Pinpoint the cell where the given text exists, returning its [x, y] midpoint coordinate. 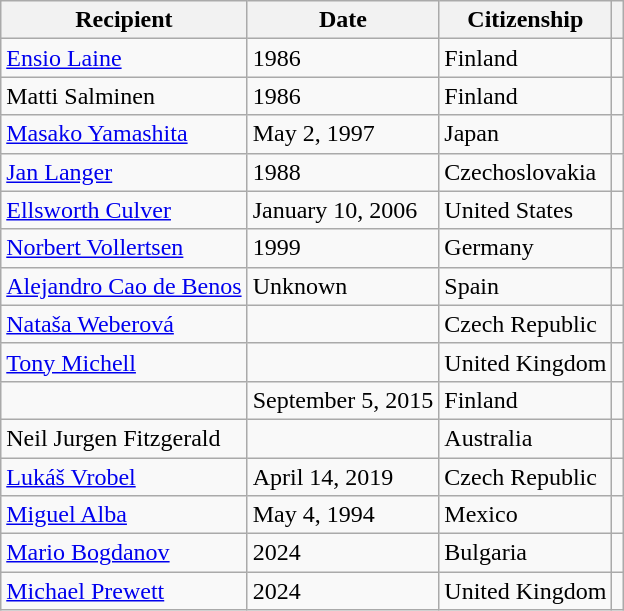
Miguel Alba [124, 515]
Germany [526, 248]
Czechoslovakia [526, 172]
Neil Jurgen Fitzgerald [124, 438]
April 14, 2019 [343, 477]
Bulgaria [526, 553]
Ellsworth Culver [124, 210]
May 2, 1997 [343, 134]
Spain [526, 286]
Michael Prewett [124, 591]
Matti Salminen [124, 96]
Citizenship [526, 20]
1988 [343, 172]
Recipient [124, 20]
Mexico [526, 515]
Date [343, 20]
Alejandro Cao de Benos [124, 286]
United States [526, 210]
Nataša Weberová [124, 324]
January 10, 2006 [343, 210]
Lukáš Vrobel [124, 477]
Norbert Vollertsen [124, 248]
September 5, 2015 [343, 400]
May 4, 1994 [343, 515]
Japan [526, 134]
Tony Michell [124, 362]
Masako Yamashita [124, 134]
Unknown [343, 286]
Jan Langer [124, 172]
1999 [343, 248]
Ensio Laine [124, 58]
Australia [526, 438]
Mario Bogdanov [124, 553]
